Pinpoint the cell where the given text exists, returning its (X, Y) midpoint coordinate. 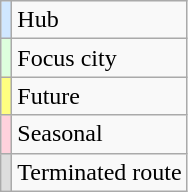
Seasonal (100, 134)
Future (100, 96)
Hub (100, 20)
Focus city (100, 58)
Terminated route (100, 172)
